From the cell containing the given text, extract its center point as [X, Y] coordinate. 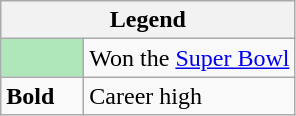
Won the Super Bowl [190, 58]
Career high [190, 96]
Legend [148, 20]
Bold [42, 96]
